Extract the [X, Y] coordinate from the center of the cell holding the provided text.  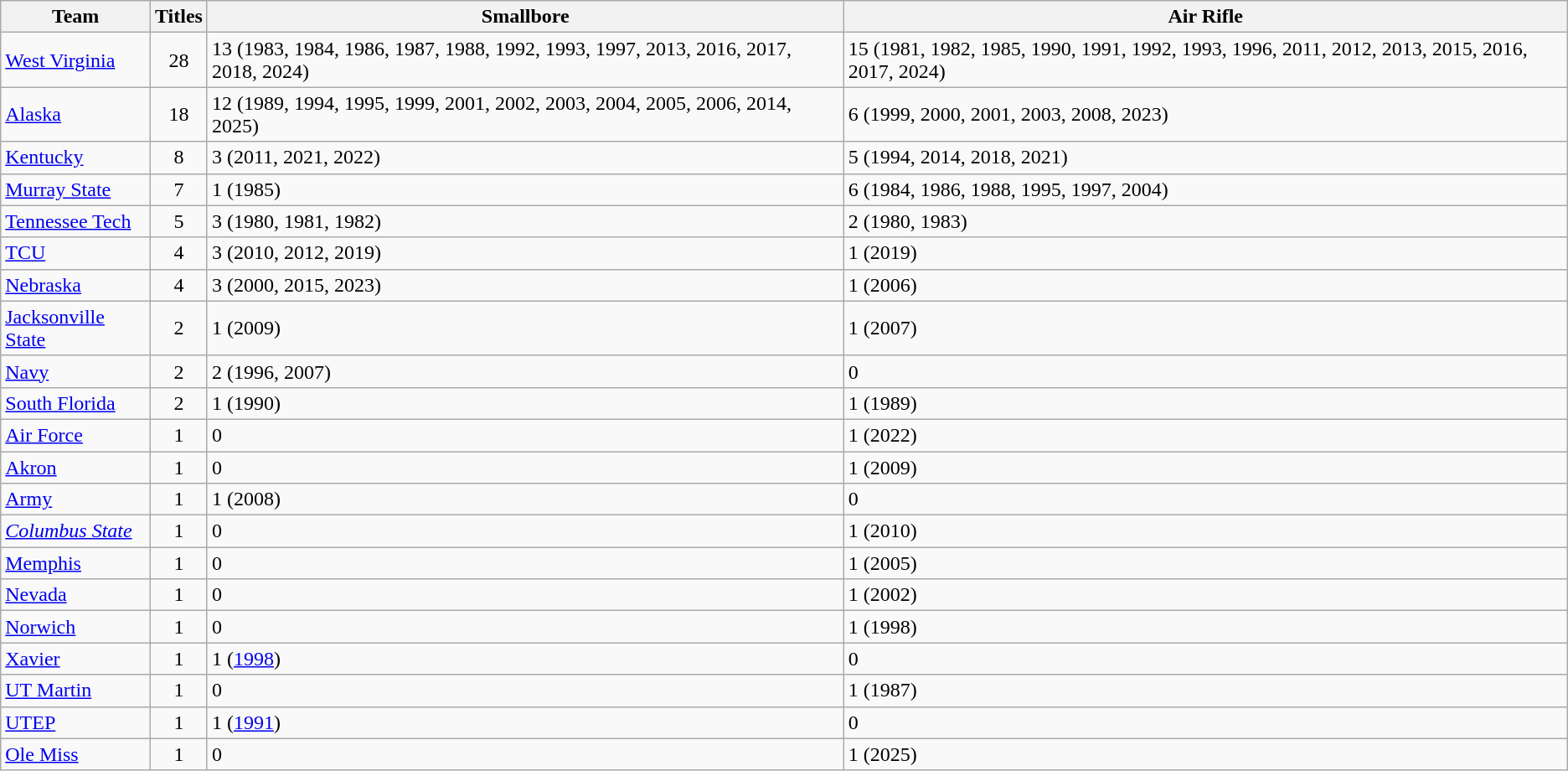
UT Martin [75, 691]
5 [178, 221]
1 (2006) [1205, 285]
Tennessee Tech [75, 221]
Titles [178, 17]
1 (2002) [1205, 595]
Air Rifle [1205, 17]
Akron [75, 467]
Jacksonville State [75, 329]
Nebraska [75, 285]
1 (2005) [1205, 563]
3 (2000, 2015, 2023) [525, 285]
West Virginia [75, 60]
TCU [75, 253]
2 (1996, 2007) [525, 371]
Smallbore [525, 17]
1 (2007) [1205, 329]
1 (1991) [525, 722]
1 (2010) [1205, 531]
6 (1999, 2000, 2001, 2003, 2008, 2023) [1205, 114]
3 (2011, 2021, 2022) [525, 158]
18 [178, 114]
Memphis [75, 563]
Army [75, 499]
1 (2019) [1205, 253]
1 (1989) [1205, 403]
Nevada [75, 595]
Ole Miss [75, 754]
UTEP [75, 722]
15 (1981, 1982, 1985, 1990, 1991, 1992, 1993, 1996, 2011, 2012, 2013, 2015, 2016, 2017, 2024) [1205, 60]
Columbus State [75, 531]
Kentucky [75, 158]
13 (1983, 1984, 1986, 1987, 1988, 1992, 1993, 1997, 2013, 2016, 2017, 2018, 2024) [525, 60]
1 (2025) [1205, 754]
3 (1980, 1981, 1982) [525, 221]
Navy [75, 371]
8 [178, 158]
12 (1989, 1994, 1995, 1999, 2001, 2002, 2003, 2004, 2005, 2006, 2014, 2025) [525, 114]
Air Force [75, 435]
Norwich [75, 627]
1 (1985) [525, 189]
Murray State [75, 189]
5 (1994, 2014, 2018, 2021) [1205, 158]
7 [178, 189]
6 (1984, 1986, 1988, 1995, 1997, 2004) [1205, 189]
1 (2022) [1205, 435]
1 (2008) [525, 499]
Alaska [75, 114]
South Florida [75, 403]
Team [75, 17]
Xavier [75, 659]
2 (1980, 1983) [1205, 221]
3 (2010, 2012, 2019) [525, 253]
1 (1990) [525, 403]
28 [178, 60]
1 (1987) [1205, 691]
